Provide the [x, y] coordinate of the cell's center where the given text is located.  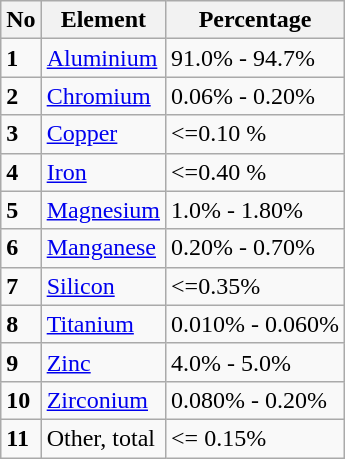
Copper [103, 134]
5 [21, 210]
6 [21, 248]
7 [21, 286]
Magnesium [103, 210]
<= 0.15% [256, 438]
<=0.35% [256, 286]
8 [21, 324]
Zirconium [103, 400]
91.0% - 94.7% [256, 58]
Percentage [256, 20]
0.010% - 0.060% [256, 324]
Iron [103, 172]
3 [21, 134]
Manganese [103, 248]
Titanium [103, 324]
No [21, 20]
11 [21, 438]
Zinc [103, 362]
Aluminium [103, 58]
1.0% - 1.80% [256, 210]
0.06% - 0.20% [256, 96]
2 [21, 96]
0.20% - 0.70% [256, 248]
10 [21, 400]
4.0% - 5.0% [256, 362]
9 [21, 362]
Element [103, 20]
<=0.10 % [256, 134]
4 [21, 172]
0.080% - 0.20% [256, 400]
<=0.40 % [256, 172]
Silicon [103, 286]
Chromium [103, 96]
1 [21, 58]
Other, total [103, 438]
